From the cell containing the given text, extract its center point as [X, Y] coordinate. 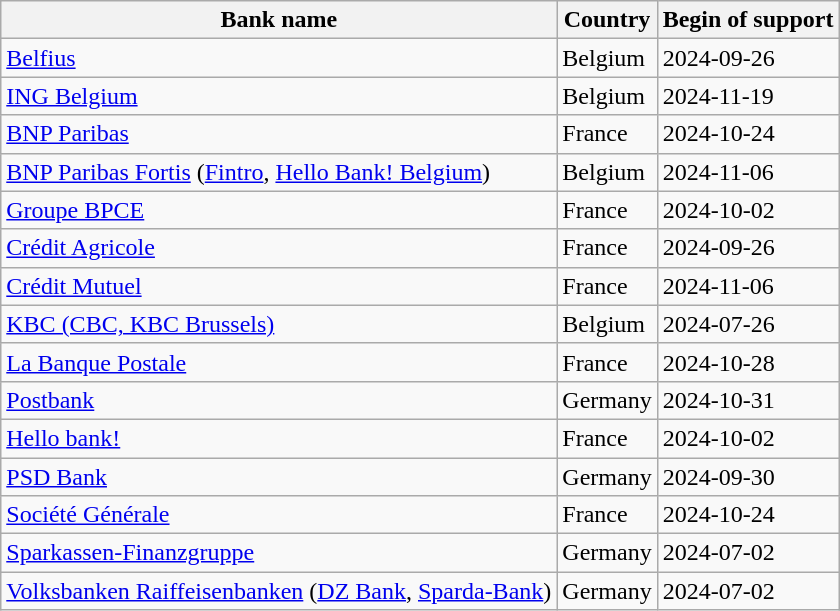
2024-10-28 [748, 362]
ING Belgium [279, 96]
Begin of support [748, 20]
Crédit Mutuel [279, 286]
Belfius [279, 58]
Postbank [279, 400]
Groupe BPCE [279, 210]
Bank name [279, 20]
2024-07-26 [748, 324]
2024-11-19 [748, 96]
KBC (CBC, KBC Brussels) [279, 324]
La Banque Postale [279, 362]
BNP Paribas [279, 134]
Hello bank! [279, 438]
PSD Bank [279, 477]
2024-10-31 [748, 400]
Volksbanken Raiffeisenbanken (DZ Bank, Sparda-Bank) [279, 591]
Crédit Agricole [279, 248]
Sparkassen-Finanzgruppe [279, 553]
BNP Paribas Fortis (Fintro, Hello Bank! Belgium) [279, 172]
2024-09-30 [748, 477]
Country [607, 20]
Société Générale [279, 515]
